Find where the given text appears and provide that cell's center as (X, Y) coordinate. 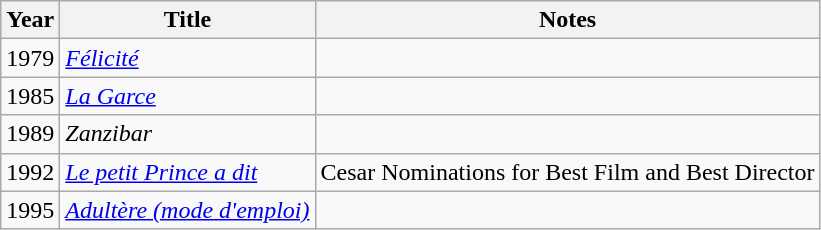
Cesar Nominations for Best Film and Best Director (568, 172)
1979 (30, 58)
1992 (30, 172)
Year (30, 20)
Notes (568, 20)
Le petit Prince a dit (188, 172)
Zanzibar (188, 134)
Félicité (188, 58)
1995 (30, 210)
Adultère (mode d'emploi) (188, 210)
La Garce (188, 96)
1989 (30, 134)
Title (188, 20)
1985 (30, 96)
